Return [x, y] of the center of cell containing provided text 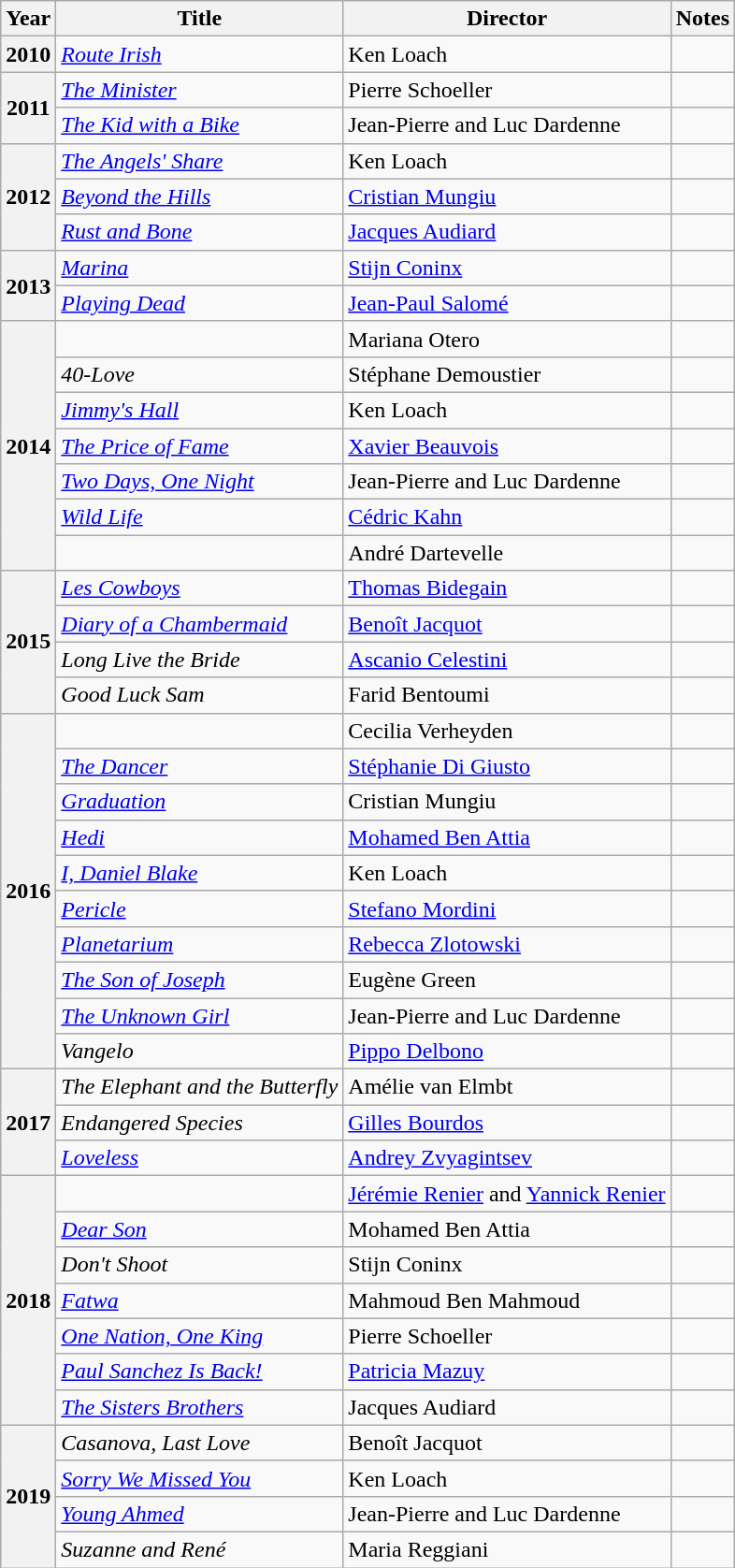
Two Days, One Night [200, 482]
Year [28, 19]
Eugène Green [507, 980]
2012 [28, 196]
Casanova, Last Love [200, 1443]
I, Daniel Blake [200, 873]
Endangered Species [200, 1123]
2011 [28, 108]
Cecilia Verheyden [507, 731]
2010 [28, 54]
Thomas Bidegain [507, 588]
Rust and Bone [200, 232]
The Unknown Girl [200, 1015]
The Elephant and the Butterfly [200, 1087]
Paul Sanchez Is Back! [200, 1372]
Diary of a Chambermaid [200, 624]
Don't Shoot [200, 1265]
2015 [28, 642]
2017 [28, 1123]
Marina [200, 268]
Planetarium [200, 944]
Title [200, 19]
Andrey Zvyagintsev [507, 1158]
Cédric Kahn [507, 517]
Xavier Beauvois [507, 446]
Loveless [200, 1158]
Pippo Delbono [507, 1052]
Gilles Bourdos [507, 1123]
André Dartevelle [507, 553]
Vangelo [200, 1052]
Amélie van Elmbt [507, 1087]
Route Irish [200, 54]
The Angels' Share [200, 161]
The Dancer [200, 766]
The Kid with a Bike [200, 125]
Mariana Otero [507, 339]
Good Luck Sam [200, 695]
Ascanio Celestini [507, 660]
Hedi [200, 837]
Patricia Mazuy [507, 1372]
2016 [28, 891]
Long Live the Bride [200, 660]
Playing Dead [200, 303]
Les Cowboys [200, 588]
Stefano Mordini [507, 908]
Notes [702, 19]
The Minister [200, 90]
Pericle [200, 908]
Suzanne and René [200, 1549]
The Price of Fame [200, 446]
Maria Reggiani [507, 1549]
Beyond the Hills [200, 196]
2018 [28, 1300]
Director [507, 19]
Fatwa [200, 1300]
Stéphane Demoustier [507, 374]
One Nation, One King [200, 1336]
Graduation [200, 802]
2019 [28, 1496]
Wild Life [200, 517]
Rebecca Zlotowski [507, 944]
The Son of Joseph [200, 980]
Farid Bentoumi [507, 695]
Dear Son [200, 1229]
2013 [28, 285]
Jérémie Renier and Yannick Renier [507, 1194]
The Sisters Brothers [200, 1407]
Mahmoud Ben Mahmoud [507, 1300]
2014 [28, 445]
Jimmy's Hall [200, 410]
Sorry We Missed You [200, 1478]
Young Ahmed [200, 1514]
40-Love [200, 374]
Stéphanie Di Giusto [507, 766]
Jean-Paul Salomé [507, 303]
